Search for the cell housing the specified text and yield its [x, y] center coordinate. 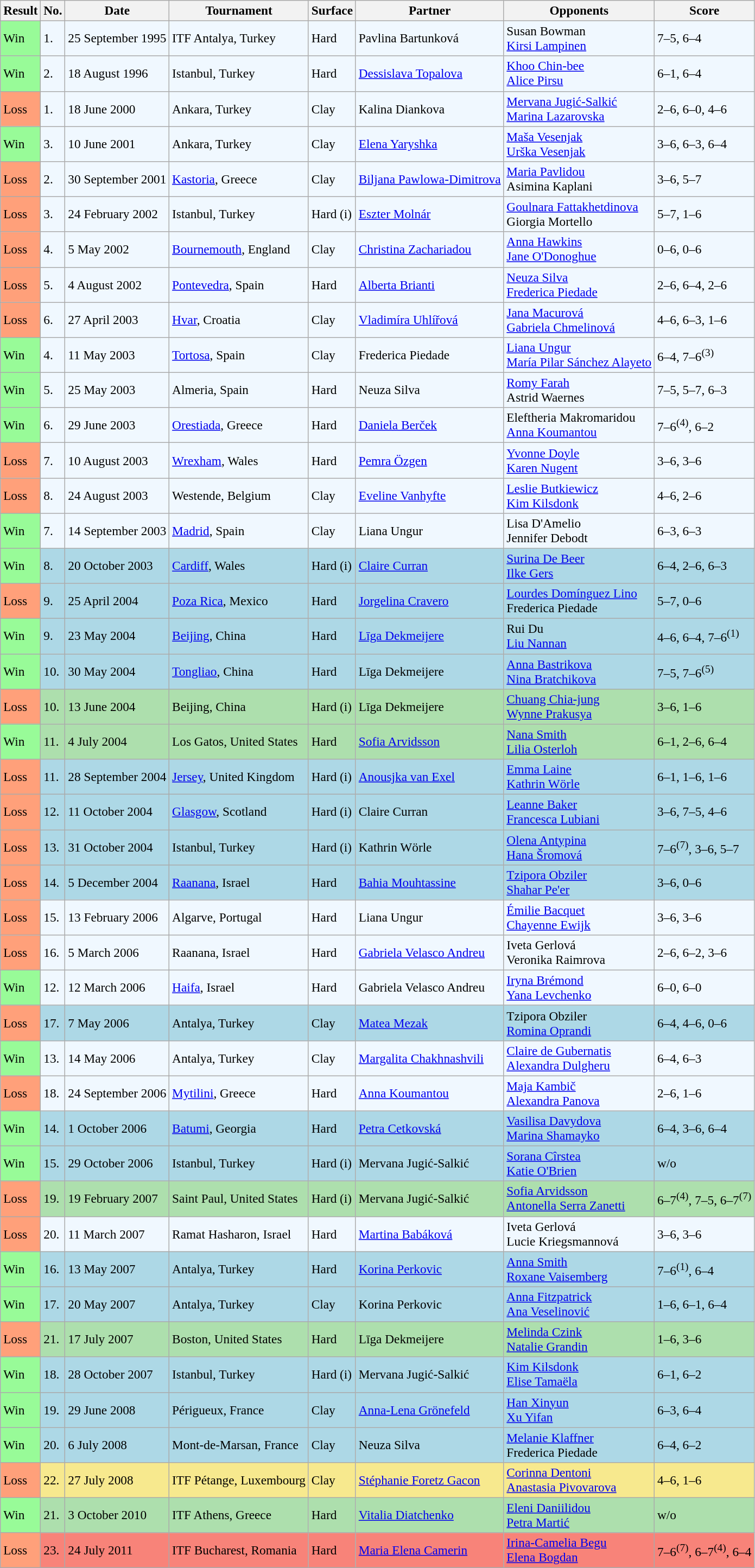
Mont-de-Marsan, France [239, 1445]
7–5, 6–4 [705, 38]
Han Xinyun Xu Yifan [579, 1410]
2–6, 6–0, 4–6 [705, 109]
7 May 2006 [117, 1023]
Biljana Pawlowa-Dimitrova [430, 179]
Sofia Arvidsson Antonella Serra Zanetti [579, 1198]
12 March 2006 [117, 988]
Chuang Chia-jung Wynne Prakusya [579, 707]
27 July 2008 [117, 1480]
29 June 2003 [117, 426]
3 October 2010 [117, 1515]
4 July 2004 [117, 741]
6–0, 6–0 [705, 988]
Elena Yaryshka [430, 143]
6–4, 4–6, 0–6 [705, 1023]
4–6, 2–6 [705, 495]
6–4, 7–6(3) [705, 355]
5–7, 0–6 [705, 601]
6–1, 6–2 [705, 1374]
Maria Elena Camerin [430, 1550]
11 March 2007 [117, 1234]
Claire de Gubernatis Alexandra Dulgheru [579, 1058]
13 May 2007 [117, 1269]
Iveta Gerlová Veronika Raimrova [579, 952]
Ramat Hasharon, Israel [239, 1234]
10 August 2003 [117, 460]
Eleftheria Makromaridou Anna Koumantou [579, 426]
6–1, 1–6, 1–6 [705, 776]
Anna Fitzpatrick Ana Veselinović [579, 1304]
Dessislava Topalova [430, 74]
17 July 2007 [117, 1340]
4–6, 1–6 [705, 1480]
Corinna Dentoni Anastasia Pivovarova [579, 1480]
29 October 2006 [117, 1164]
Tortosa, Spain [239, 355]
6–1, 2–6, 6–4 [705, 741]
Glasgow, Scotland [239, 812]
4–6, 6–4, 7–6(1) [705, 636]
Margalita Chakhnashvili [430, 1058]
Pavlina Bartunková [430, 38]
3–6, 7–5, 4–6 [705, 812]
Jorgelina Cravero [430, 601]
24 August 2003 [117, 495]
Algarve, Portugal [239, 917]
Kathrin Wörle [430, 847]
0–6, 0–6 [705, 250]
Haifa, Israel [239, 988]
Partner [430, 10]
Wrexham, Wales [239, 460]
Yvonne Doyle Karen Nugent [579, 460]
Orestiada, Greece [239, 426]
Pemra Özgen [430, 460]
25 April 2004 [117, 601]
Batumi, Georgia [239, 1128]
6–3, 6–4 [705, 1410]
Madrid, Spain [239, 531]
Tzipora Obziler Shahar Pe'er [579, 883]
Vladimíra Uhlířová [430, 319]
30 September 2001 [117, 179]
Westende, Belgium [239, 495]
Susan Bowman Kirsi Lampinen [579, 38]
Anna Smith Roxane Vaisemberg [579, 1269]
23 May 2004 [117, 636]
24 July 2011 [117, 1550]
ITF Pétange, Luxembourg [239, 1480]
Nana Smith Lilia Osterloh [579, 741]
18 June 2000 [117, 109]
5–7, 1–6 [705, 214]
6–4, 6–3 [705, 1058]
Maria Pavlidou Asimina Kaplani [579, 179]
Christina Zachariadou [430, 250]
20 May 2007 [117, 1304]
Lourdes Domínguez Lino Frederica Piedade [579, 601]
Liana Ungur María Pilar Sánchez Alayeto [579, 355]
Maša Vesenjak Urška Vesenjak [579, 143]
Kalina Diankova [430, 109]
Saint Paul, United States [239, 1198]
Kastoria, Greece [239, 179]
13 February 2006 [117, 917]
6–3, 6–3 [705, 531]
Melinda Czink Natalie Grandin [579, 1340]
7–5, 5–7, 6–3 [705, 390]
Bahia Mouhtassine [430, 883]
Boston, United States [239, 1340]
25 May 2003 [117, 390]
24 February 2002 [117, 214]
Goulnara Fattakhetdinova Giorgia Mortello [579, 214]
27 April 2003 [117, 319]
Date [117, 10]
28 October 2007 [117, 1374]
7–6(4), 6–2 [705, 426]
1 October 2006 [117, 1128]
Maja Kambič Alexandra Panova [579, 1093]
Poza Rica, Mexico [239, 601]
6–4, 3–6, 6–4 [705, 1128]
Leanne Baker Francesca Lubiani [579, 812]
Sorana Cîrstea Katie O'Brien [579, 1164]
3–6, 6–3, 6–4 [705, 143]
Cardiff, Wales [239, 566]
30 May 2004 [117, 671]
6–4, 6–2 [705, 1445]
1–6, 3–6 [705, 1340]
Los Gatos, United States [239, 741]
11 October 2004 [117, 812]
13 June 2004 [117, 707]
Result [21, 10]
Melanie Klaffner Frederica Piedade [579, 1445]
1–6, 6–1, 6–4 [705, 1304]
Iveta Gerlová Lucie Kriegsmannová [579, 1234]
7–6(7), 6–7(4), 6–4 [705, 1550]
Lisa D'Amelio Jennifer Debodt [579, 531]
Jana Macurová Gabriela Chmelinová [579, 319]
Emma Laine Kathrin Wörle [579, 776]
Bournemouth, England [239, 250]
Mytilini, Greece [239, 1093]
Jersey, United Kingdom [239, 776]
31 October 2004 [117, 847]
20 October 2003 [117, 566]
Score [705, 10]
Vasilisa Davydova Marina Shamayko [579, 1128]
22. [53, 1480]
Irina-Camelia Begu Elena Bogdan [579, 1550]
23. [53, 1550]
Eszter Molnár [430, 214]
Tournament [239, 10]
Opponents [579, 10]
Almeria, Spain [239, 390]
10 June 2001 [117, 143]
Anna Bastrikova Nina Bratchikova [579, 671]
24 September 2006 [117, 1093]
Pontevedra, Spain [239, 284]
5 December 2004 [117, 883]
Eveline Vanhyfte [430, 495]
14 May 2006 [117, 1058]
5 March 2006 [117, 952]
2–6, 6–2, 3–6 [705, 952]
3–6, 0–6 [705, 883]
Romy Farah Astrid Waernes [579, 390]
Vitalia Diatchenko [430, 1515]
Émilie Bacquet Chayenne Ewijk [579, 917]
7–5, 7–6(5) [705, 671]
19 February 2007 [117, 1198]
Tongliao, China [239, 671]
29 June 2008 [117, 1410]
Neuza Silva Frederica Piedade [579, 284]
2–6, 6–4, 2–6 [705, 284]
2–6, 1–6 [705, 1093]
Tzipora Obziler Romina Oprandi [579, 1023]
3–6, 1–6 [705, 707]
6 July 2008 [117, 1445]
Kim Kilsdonk Elise Tamaëla [579, 1374]
Stéphanie Foretz Gacon [430, 1480]
14 September 2003 [117, 531]
Olena Antypina Hana Šromová [579, 847]
Anna Hawkins Jane O'Donoghue [579, 250]
5 May 2002 [117, 250]
Hvar, Croatia [239, 319]
Mervana Jugić-Salkić Marina Lazarovska [579, 109]
Petra Cetkovská [430, 1128]
No. [53, 10]
Daniela Berček [430, 426]
Surface [332, 10]
25 September 1995 [117, 38]
28 September 2004 [117, 776]
6–1, 6–4 [705, 74]
3–6, 5–7 [705, 179]
11 May 2003 [117, 355]
Leslie Butkiewicz Kim Kilsdonk [579, 495]
Matea Mezak [430, 1023]
ITF Antalya, Turkey [239, 38]
Anna-Lena Grönefeld [430, 1410]
4 August 2002 [117, 284]
ITF Bucharest, Romania [239, 1550]
Khoo Chin-bee Alice Pirsu [579, 74]
18 August 1996 [117, 74]
6–4, 2–6, 6–3 [705, 566]
Surina De Beer Ilke Gers [579, 566]
4–6, 6–3, 1–6 [705, 319]
Anna Koumantou [430, 1093]
Alberta Brianti [430, 284]
Anousjka van Exel [430, 776]
Sofia Arvidsson [430, 741]
Rui Du Liu Nannan [579, 636]
ITF Athens, Greece [239, 1515]
Périgueux, France [239, 1410]
7–6(1), 6–4 [705, 1269]
Eleni Daniilidou Petra Martić [579, 1515]
6–7(4), 7–5, 6–7(7) [705, 1198]
7–6(7), 3–6, 5–7 [705, 847]
Iryna Brémond Yana Levchenko [579, 988]
Frederica Piedade [430, 355]
Martina Babáková [430, 1234]
